Scan for the cell matching the given text and deliver its [x, y] coordinate at center. 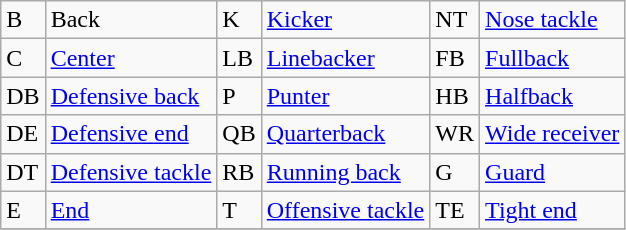
RB [239, 172]
Quarterback [346, 134]
E [23, 210]
B [23, 20]
Fullback [552, 58]
DT [23, 172]
NT [455, 20]
TE [455, 210]
End [131, 210]
Nose tackle [552, 20]
Wide receiver [552, 134]
Running back [346, 172]
C [23, 58]
Guard [552, 172]
Defensive end [131, 134]
LB [239, 58]
P [239, 96]
Halfback [552, 96]
K [239, 20]
DB [23, 96]
Kicker [346, 20]
Offensive tackle [346, 210]
Tight end [552, 210]
FB [455, 58]
WR [455, 134]
G [455, 172]
Punter [346, 96]
Linebacker [346, 58]
QB [239, 134]
Defensive tackle [131, 172]
HB [455, 96]
Defensive back [131, 96]
T [239, 210]
Back [131, 20]
DE [23, 134]
Center [131, 58]
